Detect which cell encompasses the target text, then output its [x, y] center coordinate. 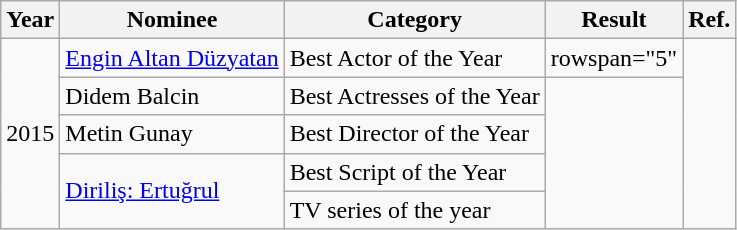
Year [30, 20]
Metin Gunay [172, 134]
TV series of the year [414, 210]
Engin Altan Düzyatan [172, 58]
Ref. [710, 20]
Best Actor of the Year [414, 58]
Best Actresses of the Year [414, 96]
Didem Balcin [172, 96]
Best Director of the Year [414, 134]
Nominee [172, 20]
Best Script of the Year [414, 172]
rowspan="5" [614, 58]
2015 [30, 134]
Category [414, 20]
Result [614, 20]
Diriliş: Ertuğrul [172, 191]
